Search for the cell housing the specified text and yield its [x, y] center coordinate. 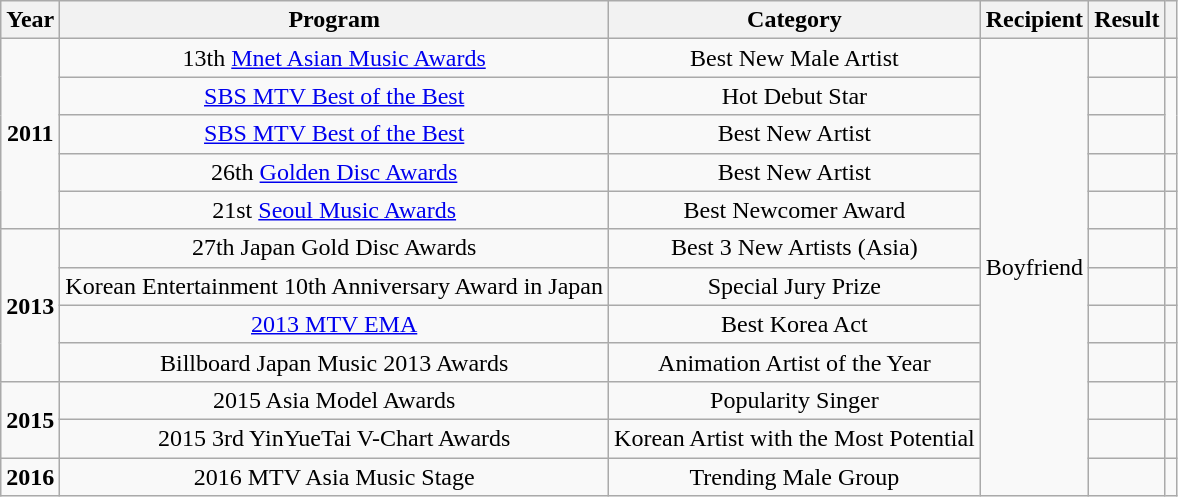
2011 [30, 134]
Best New Male Artist [795, 58]
2015 [30, 419]
21st Seoul Music Awards [334, 210]
26th Golden Disc Awards [334, 172]
Result [1127, 20]
Best 3 New Artists (Asia) [795, 248]
Animation Artist of the Year [795, 362]
Hot Debut Star [795, 96]
Korean Entertainment 10th Anniversary Award in Japan [334, 286]
Boyfriend [1034, 268]
Best Korea Act [795, 324]
2013 MTV EMA [334, 324]
2015 3rd YinYueTai V-Chart Awards [334, 438]
27th Japan Gold Disc Awards [334, 248]
2016 MTV Asia Music Stage [334, 477]
13th Mnet Asian Music Awards [334, 58]
2013 [30, 305]
Trending Male Group [795, 477]
Program [334, 20]
Category [795, 20]
Korean Artist with the Most Potential [795, 438]
Best Newcomer Award [795, 210]
Year [30, 20]
2015 Asia Model Awards [334, 400]
2016 [30, 477]
Popularity Singer [795, 400]
Recipient [1034, 20]
Billboard Japan Music 2013 Awards [334, 362]
Special Jury Prize [795, 286]
